Output the [x, y] coordinate of the center of the cell containing the given text.  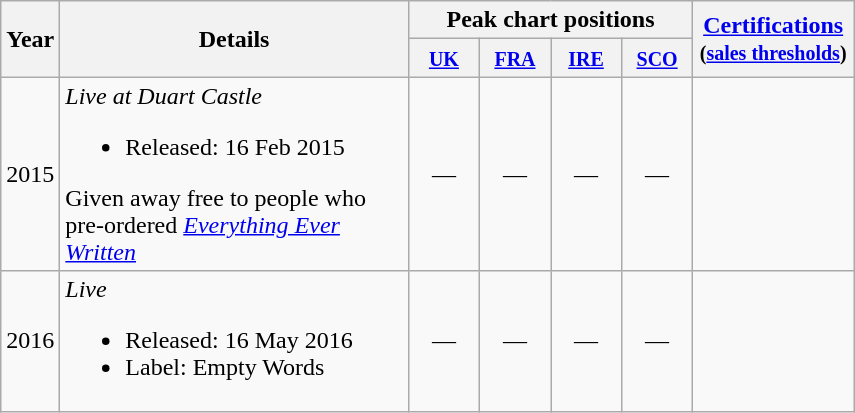
Live at Duart CastleReleased: 16 Feb 2015Given away free to people who pre-ordered Everything Ever Written [234, 174]
Certifications(sales thresholds) [774, 39]
Peak chart positions [550, 20]
IRE [586, 58]
FRA [514, 58]
UK [444, 58]
2016 [30, 341]
2015 [30, 174]
Year [30, 39]
LiveReleased: 16 May 2016Label: Empty Words [234, 341]
Details [234, 39]
SCO [658, 58]
